Search for the cell housing the specified text and yield its (X, Y) center coordinate. 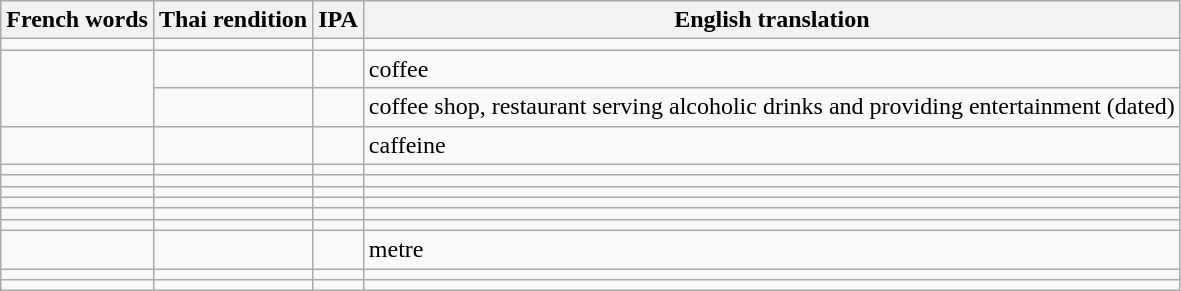
metre (772, 249)
caffeine (772, 145)
coffee (772, 69)
Thai rendition (232, 20)
IPA (338, 20)
English translation (772, 20)
French words (78, 20)
coffee shop, restaurant serving alcoholic drinks and providing entertainment (dated) (772, 107)
